Capture the cell that displays the provided text and extract its (x, y) central coordinate. 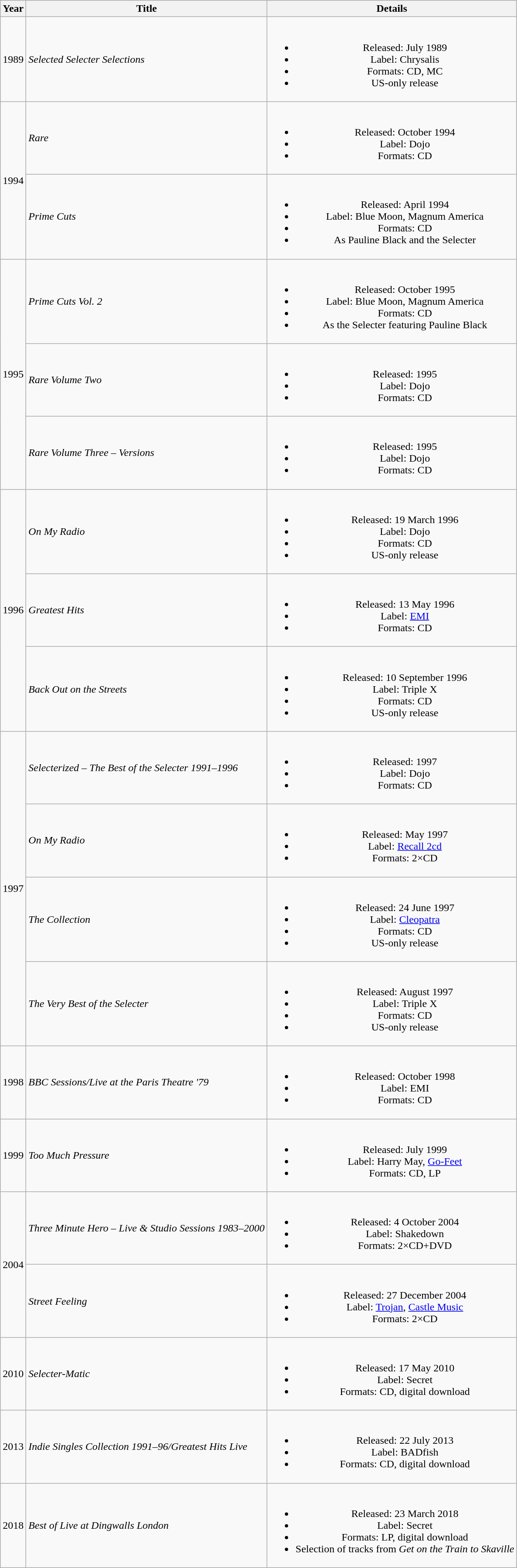
1989 (13, 59)
Indie Singles Collection 1991–96/Greatest Hits Live (146, 1446)
Released: May 1997Label: Recall 2cdFormats: 2×CD (392, 840)
1998 (13, 1083)
Selecterized – The Best of the Selecter 1991–1996 (146, 767)
1999 (13, 1155)
2013 (13, 1446)
Released: April 1994Label: Blue Moon, Magnum AmericaFormats: CDAs Pauline Black and the Selecter (392, 217)
Released: 27 December 2004Label: Trojan, Castle MusicFormats: 2×CD (392, 1301)
Released: July 1989Label: ChrysalisFormats: CD, MCUS-only release (392, 59)
Prime Cuts (146, 217)
BBC Sessions/Live at the Paris Theatre '79 (146, 1083)
Details (392, 9)
Released: 10 September 1996Label: Triple XFormats: CDUS-only release (392, 689)
2004 (13, 1265)
Best of Live at Dingwalls London (146, 1525)
Rare Volume Two (146, 380)
Released: October 1995Label: Blue Moon, Magnum AmericaFormats: CDAs the Selecter featuring Pauline Black (392, 301)
Released: 17 May 2010Label: SecretFormats: CD, digital download (392, 1374)
Back Out on the Streets (146, 689)
Street Feeling (146, 1301)
Selected Selecter Selections (146, 59)
Released: 23 March 2018Label: SecretFormats: LP, digital downloadSelection of tracks from Get on the Train to Skaville (392, 1525)
Released: 4 October 2004Label: ShakedownFormats: 2×CD+DVD (392, 1228)
Released: 24 June 1997Label: CleopatraFormats: CDUS-only release (392, 919)
2010 (13, 1374)
1997 (13, 888)
Released: 19 March 1996Label: DojoFormats: CDUS-only release (392, 531)
Released: October 1994Label: DojoFormats: CD (392, 138)
Released: 13 May 1996Label: EMIFormats: CD (392, 610)
Greatest Hits (146, 610)
Prime Cuts Vol. 2 (146, 301)
Released: 22 July 2013Label: BADfishFormats: CD, digital download (392, 1446)
Rare Volume Three – Versions (146, 452)
Released: July 1999Label: Harry May, Go-FeetFormats: CD, LP (392, 1155)
1996 (13, 610)
Title (146, 9)
Selecter-Matic (146, 1374)
Released: August 1997Label: Triple XFormats: CDUS-only release (392, 1004)
Released: October 1998Label: EMIFormats: CD (392, 1083)
Year (13, 9)
1995 (13, 374)
Too Much Pressure (146, 1155)
Rare (146, 138)
The Collection (146, 919)
The Very Best of the Selecter (146, 1004)
Three Minute Hero – Live & Studio Sessions 1983–2000 (146, 1228)
Released: 1997Label: DojoFormats: CD (392, 767)
2018 (13, 1525)
1994 (13, 180)
